Provide the (x, y) coordinate of the cell's center where the given text is located.  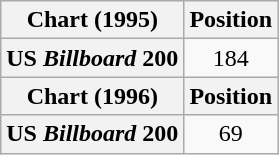
184 (231, 58)
Chart (1996) (92, 96)
Chart (1995) (92, 20)
69 (231, 134)
